From the cell containing the given text, extract its center point as [x, y] coordinate. 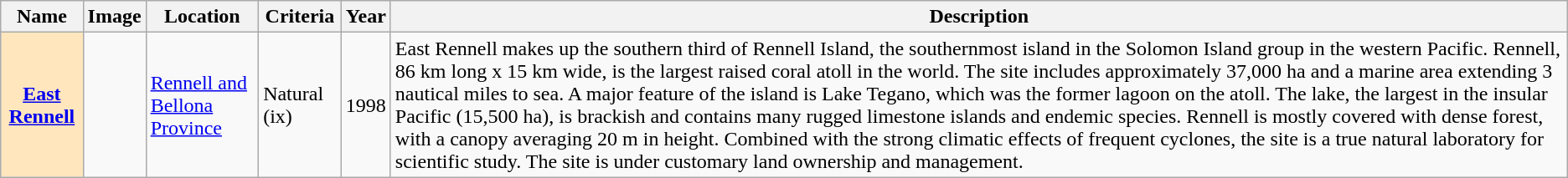
Natural (ix) [300, 105]
Rennell and Bellona Province [203, 105]
East Rennell [42, 105]
1998 [365, 105]
Year [365, 17]
Description [978, 17]
Name [42, 17]
Location [203, 17]
Image [114, 17]
Criteria [300, 17]
